Capture the cell that displays the provided text and extract its (X, Y) central coordinate. 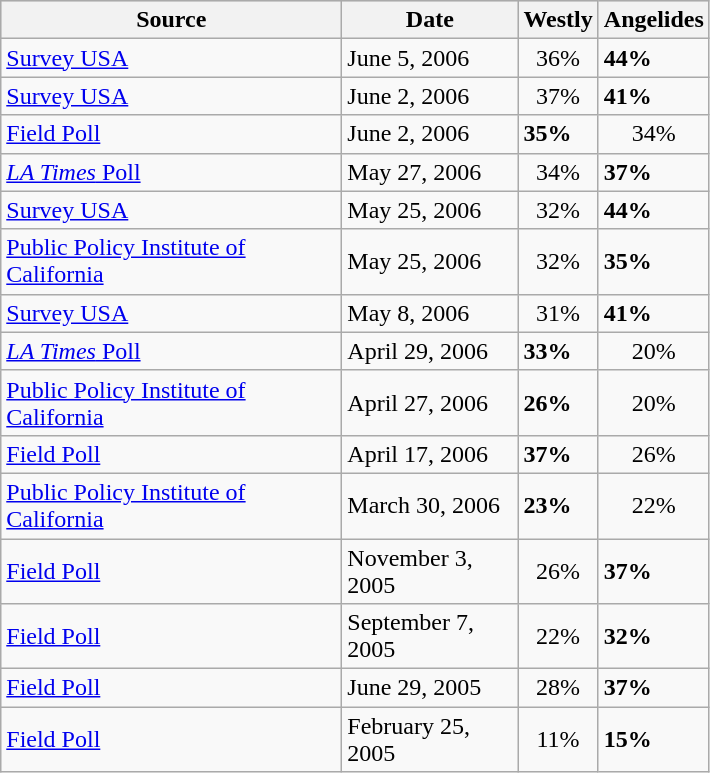
15% (654, 740)
Westly (558, 20)
23% (558, 506)
33% (558, 351)
June 5, 2006 (430, 58)
September 7, 2005 (430, 636)
36% (558, 58)
May 27, 2006 (430, 172)
May 8, 2006 (430, 313)
31% (558, 313)
November 3, 2005 (430, 570)
28% (558, 688)
April 29, 2006 (430, 351)
March 30, 2006 (430, 506)
11% (558, 740)
April 17, 2006 (430, 454)
Angelides (654, 20)
June 29, 2005 (430, 688)
Source (172, 20)
Date (430, 20)
February 25, 2005 (430, 740)
April 27, 2006 (430, 402)
